Provide the [X, Y] coordinate of the cell's center where the given text is located.  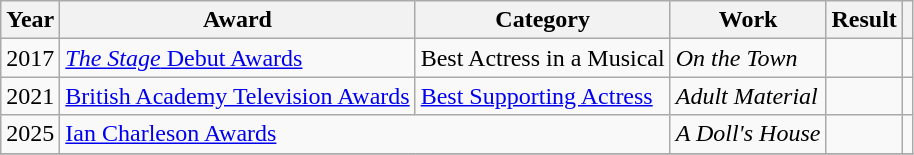
Ian Charleson Awards [365, 134]
Adult Material [748, 96]
Best Supporting Actress [542, 96]
The Stage Debut Awards [238, 58]
Award [238, 20]
Year [30, 20]
2021 [30, 96]
Result [864, 20]
British Academy Television Awards [238, 96]
Work [748, 20]
2017 [30, 58]
On the Town [748, 58]
Category [542, 20]
A Doll's House [748, 134]
2025 [30, 134]
Best Actress in a Musical [542, 58]
